Search for the cell housing the specified text and yield its (x, y) center coordinate. 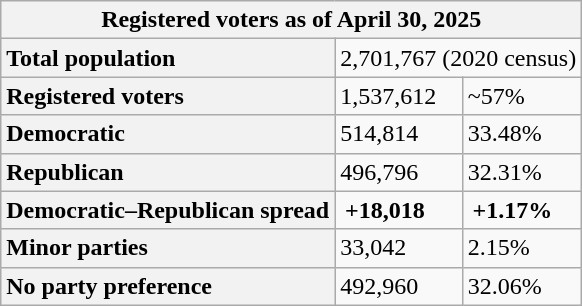
Registered voters (168, 96)
Democratic (168, 134)
496,796 (399, 172)
Minor parties (168, 248)
514,814 (399, 134)
32.06% (522, 286)
+18,018 (399, 210)
32.31% (522, 172)
33.48% (522, 134)
33,042 (399, 248)
Democratic–Republican spread (168, 210)
Republican (168, 172)
2.15% (522, 248)
Registered voters as of April 30, 2025 (292, 20)
492,960 (399, 286)
~57% (522, 96)
+1.17% (522, 210)
2,701,767 (2020 census) (458, 58)
Total population (168, 58)
No party preference (168, 286)
1,537,612 (399, 96)
